Return the (X, Y) coordinate for the center point of the cell that contains the specified text.  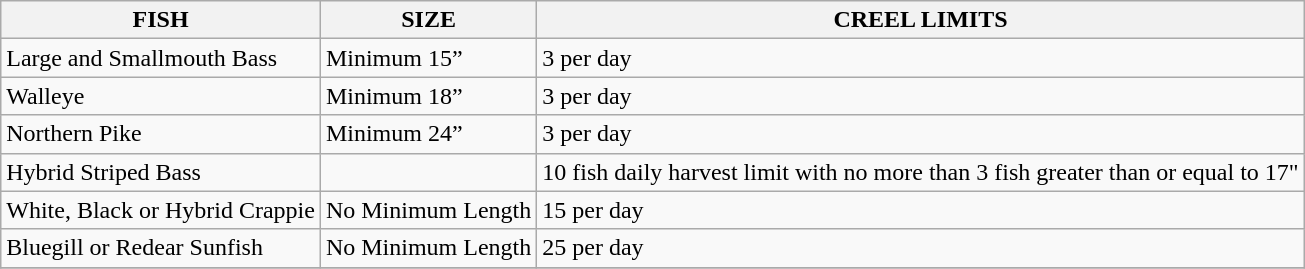
CREEL LIMITS (920, 20)
25 per day (920, 248)
10 fish daily harvest limit with no more than 3 fish greater than or equal to 17" (920, 172)
Minimum 18” (428, 96)
Walleye (161, 96)
White, Black or Hybrid Crappie (161, 210)
Northern Pike (161, 134)
Minimum 24” (428, 134)
Hybrid Striped Bass (161, 172)
Bluegill or Redear Sunfish (161, 248)
FISH (161, 20)
SIZE (428, 20)
Large and Smallmouth Bass (161, 58)
Minimum 15” (428, 58)
15 per day (920, 210)
